From the cell containing the given text, extract its center point as (X, Y) coordinate. 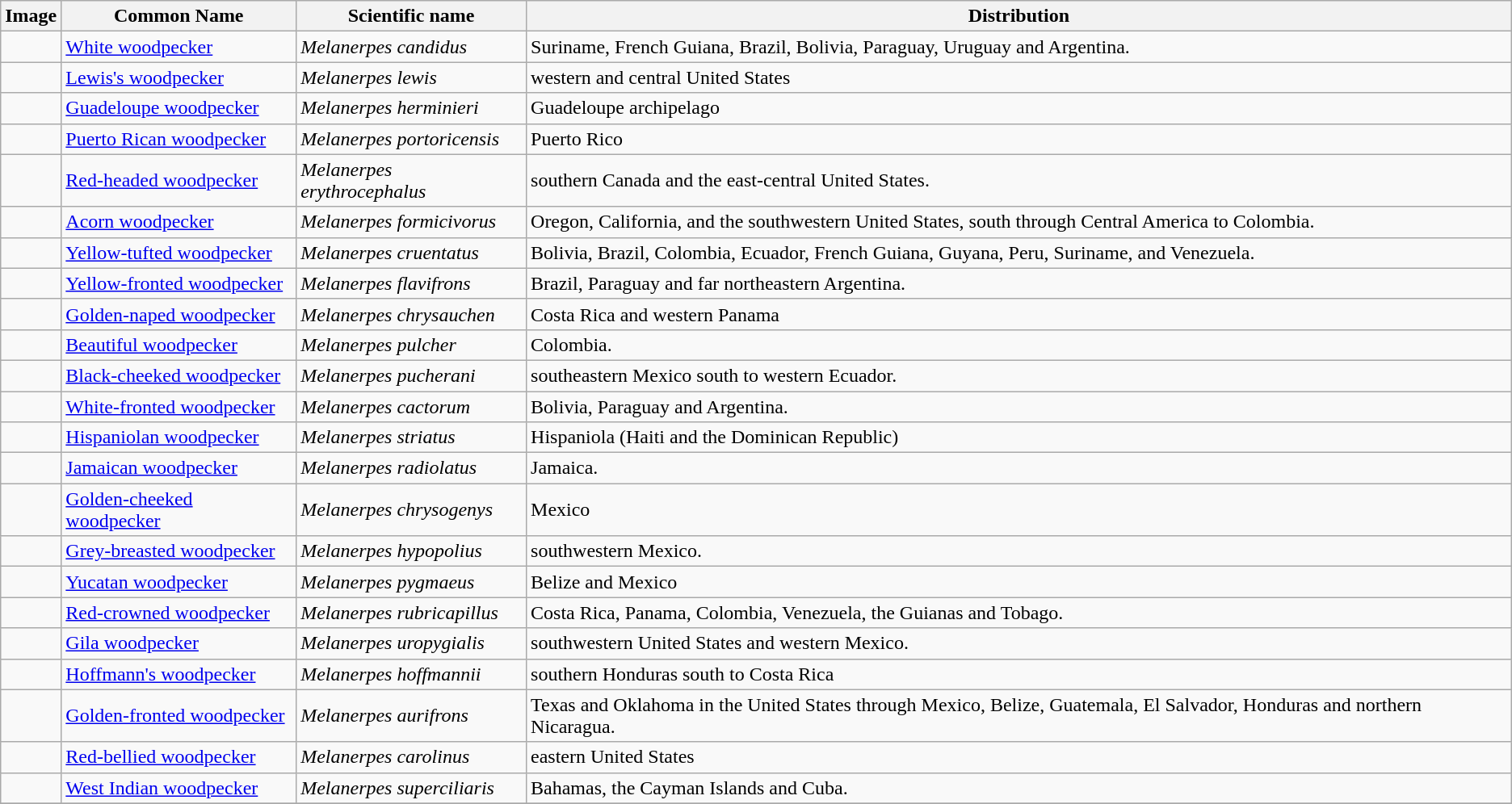
Melanerpes rubricapillus (412, 613)
Image (31, 16)
Puerto Rican woodpecker (179, 139)
Jamaica. (1019, 468)
Melanerpes radiolatus (412, 468)
Texas and Oklahoma in the United States through Mexico, Belize, Guatemala, El Salvador, Honduras and northern Nicaragua. (1019, 715)
Melanerpes aurifrons (412, 715)
Acorn woodpecker (179, 222)
Melanerpes pucherani (412, 375)
Hispaniola (Haiti and the Dominican Republic) (1019, 438)
Suriname, French Guiana, Brazil, Bolivia, Paraguay, Uruguay and Argentina. (1019, 47)
Melanerpes cruentatus (412, 253)
Melanerpes striatus (412, 438)
Golden-fronted woodpecker (179, 715)
southern Honduras south to Costa Rica (1019, 674)
Melanerpes hoffmannii (412, 674)
Black-cheeked woodpecker (179, 375)
Bolivia, Brazil, Colombia, Ecuador, French Guiana, Guyana, Peru, Suriname, and Venezuela. (1019, 253)
West Indian woodpecker (179, 788)
Brazil, Paraguay and far northeastern Argentina. (1019, 283)
Melanerpes candidus (412, 47)
Grey-breasted woodpecker (179, 551)
Bolivia, Paraguay and Argentina. (1019, 406)
Yucatan woodpecker (179, 582)
Red-bellied woodpecker (179, 757)
southern Canada and the east-central United States. (1019, 181)
Lewis's woodpecker (179, 77)
Golden-cheeked woodpecker (179, 510)
Red-crowned woodpecker (179, 613)
Melanerpes formicivorus (412, 222)
Melanerpes uropygialis (412, 643)
Melanerpes superciliaris (412, 788)
Melanerpes pulcher (412, 345)
White woodpecker (179, 47)
southeastern Mexico south to western Ecuador. (1019, 375)
eastern United States (1019, 757)
Melanerpes flavifrons (412, 283)
Melanerpes lewis (412, 77)
Melanerpes erythrocephalus (412, 181)
Melanerpes chrysogenys (412, 510)
White-fronted woodpecker (179, 406)
Puerto Rico (1019, 139)
Costa Rica, Panama, Colombia, Venezuela, the Guianas and Tobago. (1019, 613)
Oregon, California, and the southwestern United States, south through Central America to Colombia. (1019, 222)
Hoffmann's woodpecker (179, 674)
Melanerpes chrysauchen (412, 314)
Melanerpes cactorum (412, 406)
Colombia. (1019, 345)
Mexico (1019, 510)
Belize and Mexico (1019, 582)
Yellow-tufted woodpecker (179, 253)
Beautiful woodpecker (179, 345)
western and central United States (1019, 77)
Melanerpes carolinus (412, 757)
Guadeloupe archipelago (1019, 108)
Melanerpes herminieri (412, 108)
Scientific name (412, 16)
Melanerpes portoricensis (412, 139)
Distribution (1019, 16)
Costa Rica and western Panama (1019, 314)
Common Name (179, 16)
Hispaniolan woodpecker (179, 438)
Melanerpes pygmaeus (412, 582)
Jamaican woodpecker (179, 468)
Guadeloupe woodpecker (179, 108)
Melanerpes hypopolius (412, 551)
Golden-naped woodpecker (179, 314)
southwestern United States and western Mexico. (1019, 643)
Gila woodpecker (179, 643)
Yellow-fronted woodpecker (179, 283)
Red-headed woodpecker (179, 181)
Bahamas, the Cayman Islands and Cuba. (1019, 788)
southwestern Mexico. (1019, 551)
